Locate the cell with the specified text and output its (x, y) center coordinate. 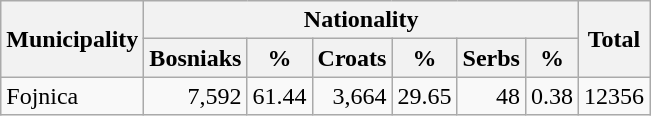
Bosniaks (196, 58)
Total (614, 39)
7,592 (196, 96)
Fojnica (72, 96)
12356 (614, 96)
0.38 (552, 96)
48 (491, 96)
3,664 (352, 96)
29.65 (424, 96)
Serbs (491, 58)
Croats (352, 58)
Nationality (362, 20)
61.44 (280, 96)
Municipality (72, 39)
